For the text-containing cell, return its midpoint in [x, y] coordinate format. 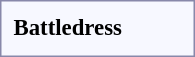
Battledress [68, 27]
